Extract the [x, y] coordinate from the center of the cell holding the provided text.  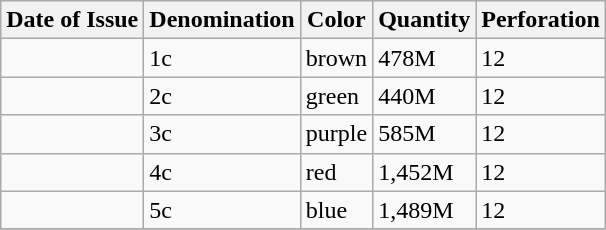
2c [222, 96]
Denomination [222, 20]
5c [222, 210]
585M [424, 134]
red [336, 172]
Perforation [541, 20]
green [336, 96]
Date of Issue [72, 20]
440M [424, 96]
1c [222, 58]
3c [222, 134]
Color [336, 20]
purple [336, 134]
brown [336, 58]
Quantity [424, 20]
478M [424, 58]
1,489M [424, 210]
4c [222, 172]
1,452M [424, 172]
blue [336, 210]
